Return [X, Y] of the center of cell containing provided text 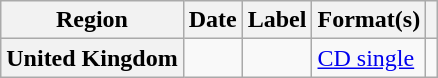
CD single [369, 58]
Label [277, 20]
Region [92, 20]
Date [212, 20]
Format(s) [369, 20]
United Kingdom [92, 58]
